Detect which cell encompasses the target text, then output its (x, y) center coordinate. 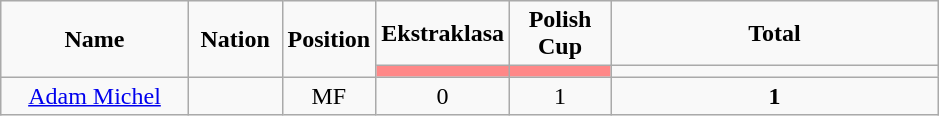
Ekstraklasa (443, 34)
Total (775, 34)
Name (95, 39)
MF (329, 96)
Polish Cup (560, 34)
Adam Michel (95, 96)
Position (329, 39)
Nation (235, 39)
0 (443, 96)
